Find where the given text appears and provide that cell's center as (X, Y) coordinate. 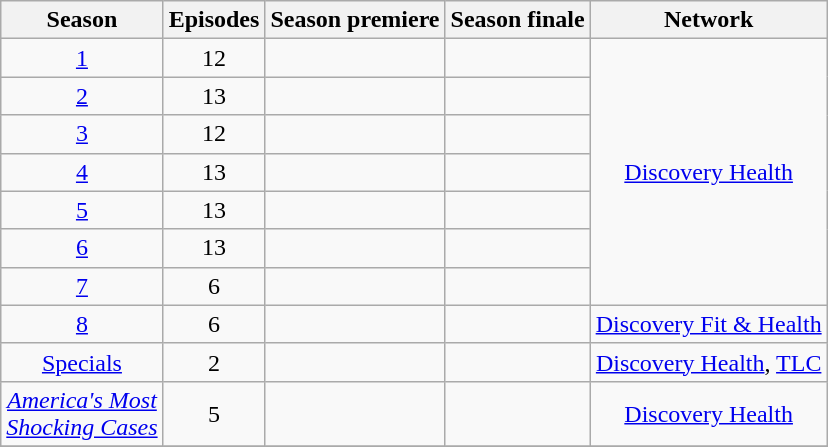
Discovery Fit & Health (708, 324)
Season premiere (355, 20)
Episodes (214, 20)
4 (82, 172)
Network (708, 20)
Season finale (518, 20)
Discovery Health, TLC (708, 362)
Specials (82, 362)
America's MostShocking Cases (82, 414)
Season (82, 20)
8 (82, 324)
3 (82, 134)
7 (82, 286)
1 (82, 58)
